Detect which cell encompasses the target text, then output its [X, Y] center coordinate. 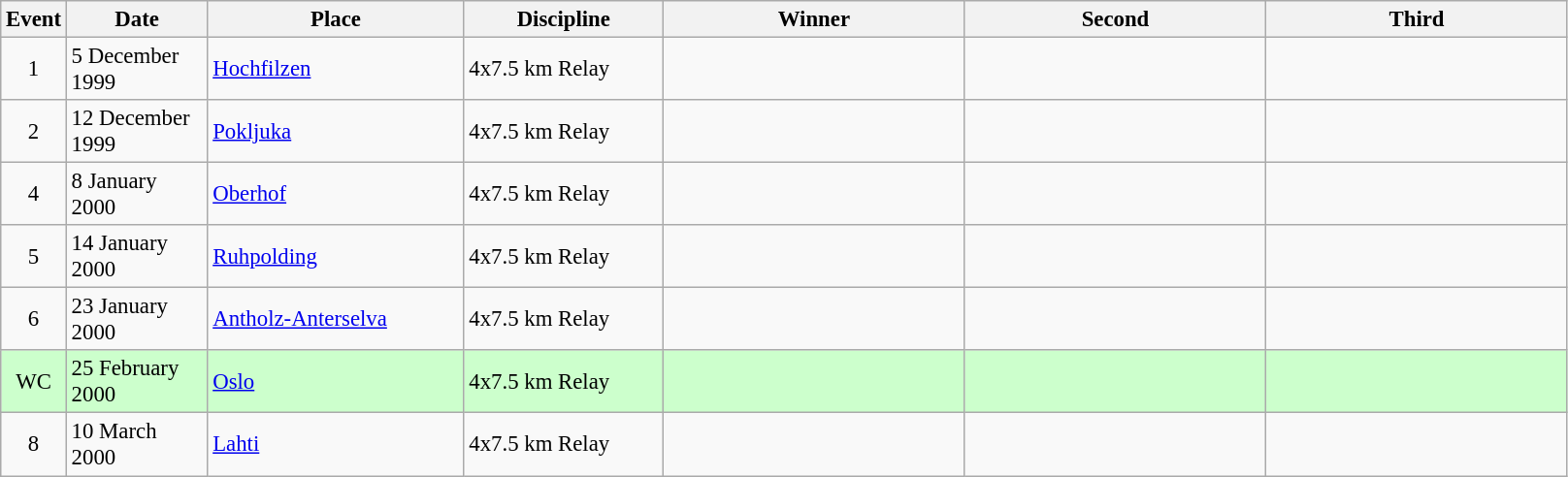
23 January 2000 [137, 320]
Pokljuka [336, 132]
6 [34, 320]
2 [34, 132]
Ruhpolding [336, 256]
Hochfilzen [336, 70]
Third [1417, 19]
14 January 2000 [137, 256]
Winner [815, 19]
WC [34, 382]
Oberhof [336, 194]
Oslo [336, 382]
5 [34, 256]
4 [34, 194]
Lahti [336, 444]
25 February 2000 [137, 382]
Discipline [564, 19]
1 [34, 70]
Place [336, 19]
Event [34, 19]
Second [1116, 19]
10 March 2000 [137, 444]
Date [137, 19]
12 December 1999 [137, 132]
8 [34, 444]
5 December 1999 [137, 70]
8 January 2000 [137, 194]
Antholz-Anterselva [336, 320]
